Output the [X, Y] coordinate of the center of the cell containing the given text.  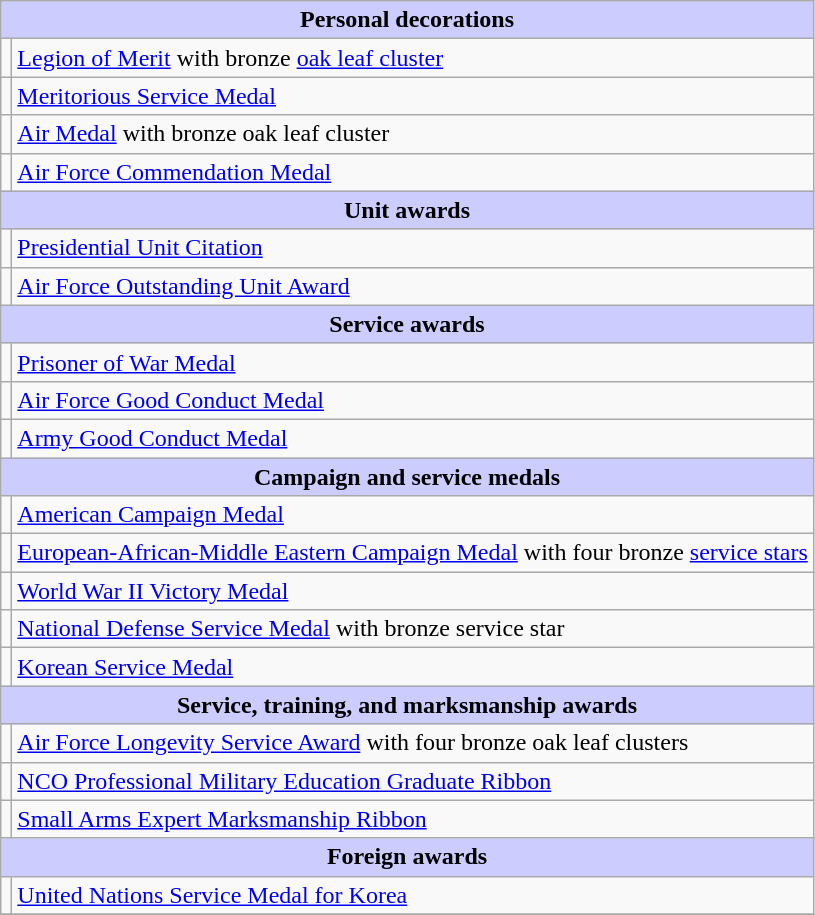
Unit awards [408, 210]
Air Force Good Conduct Medal [412, 400]
Personal decorations [408, 20]
United Nations Service Medal for Korea [412, 895]
NCO Professional Military Education Graduate Ribbon [412, 781]
Air Medal with bronze oak leaf cluster [412, 134]
Korean Service Medal [412, 667]
Presidential Unit Citation [412, 248]
European-African-Middle Eastern Campaign Medal with four bronze service stars [412, 553]
National Defense Service Medal with bronze service star [412, 629]
Service awards [408, 324]
Campaign and service medals [408, 477]
Small Arms Expert Marksmanship Ribbon [412, 819]
Air Force Outstanding Unit Award [412, 286]
Foreign awards [408, 857]
American Campaign Medal [412, 515]
Air Force Commendation Medal [412, 172]
Air Force Longevity Service Award with four bronze oak leaf clusters [412, 743]
Service, training, and marksmanship awards [408, 705]
World War II Victory Medal [412, 591]
Prisoner of War Medal [412, 362]
Meritorious Service Medal [412, 96]
Legion of Merit with bronze oak leaf cluster [412, 58]
Army Good Conduct Medal [412, 438]
